For the text-containing cell, return its midpoint in [X, Y] coordinate format. 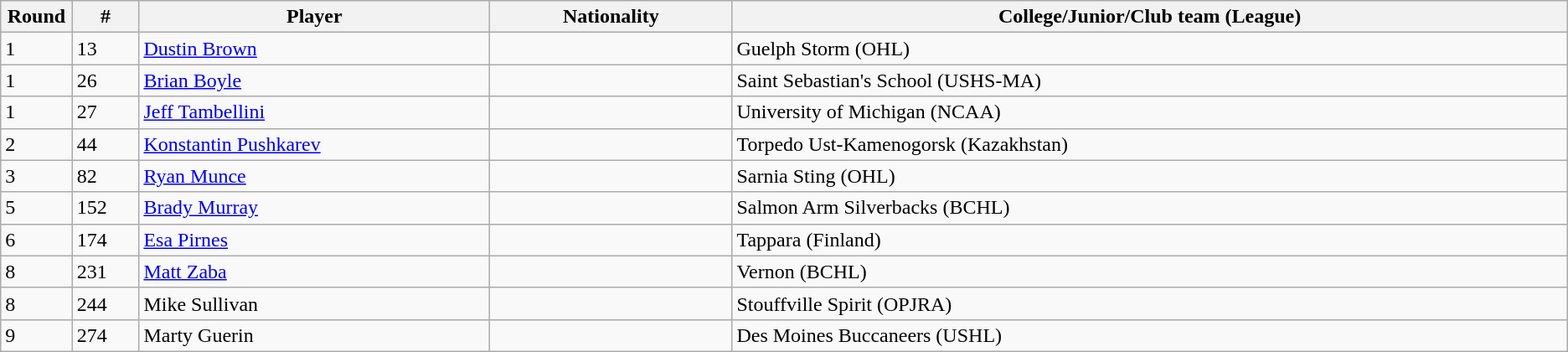
Salmon Arm Silverbacks (BCHL) [1149, 208]
174 [106, 240]
College/Junior/Club team (League) [1149, 17]
Jeff Tambellini [315, 112]
5 [37, 208]
244 [106, 303]
231 [106, 272]
Marty Guerin [315, 335]
44 [106, 144]
Vernon (BCHL) [1149, 272]
Guelph Storm (OHL) [1149, 49]
Sarnia Sting (OHL) [1149, 176]
Mike Sullivan [315, 303]
# [106, 17]
Stouffville Spirit (OPJRA) [1149, 303]
Brady Murray [315, 208]
Torpedo Ust-Kamenogorsk (Kazakhstan) [1149, 144]
Matt Zaba [315, 272]
University of Michigan (NCAA) [1149, 112]
Dustin Brown [315, 49]
6 [37, 240]
Tappara (Finland) [1149, 240]
Esa Pirnes [315, 240]
274 [106, 335]
152 [106, 208]
3 [37, 176]
13 [106, 49]
Ryan Munce [315, 176]
Des Moines Buccaneers (USHL) [1149, 335]
26 [106, 80]
Player [315, 17]
27 [106, 112]
Brian Boyle [315, 80]
2 [37, 144]
82 [106, 176]
Konstantin Pushkarev [315, 144]
9 [37, 335]
Round [37, 17]
Saint Sebastian's School (USHS-MA) [1149, 80]
Nationality [611, 17]
